Output the (X, Y) coordinate of the center of the cell containing the given text.  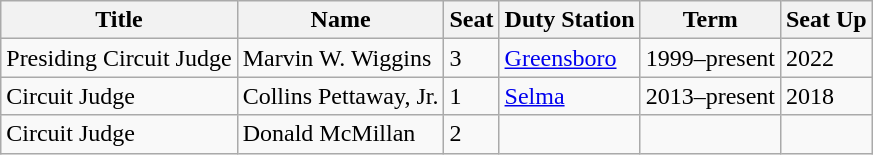
2 (472, 134)
3 (472, 58)
2022 (826, 58)
1 (472, 96)
Selma (570, 96)
Title (119, 20)
2013–present (710, 96)
Seat Up (826, 20)
Greensboro (570, 58)
Marvin W. Wiggins (340, 58)
2018 (826, 96)
Duty Station (570, 20)
Name (340, 20)
Presiding Circuit Judge (119, 58)
Donald McMillan (340, 134)
Term (710, 20)
1999–present (710, 58)
Seat (472, 20)
Collins Pettaway, Jr. (340, 96)
